Return [X, Y] of the center of cell containing provided text 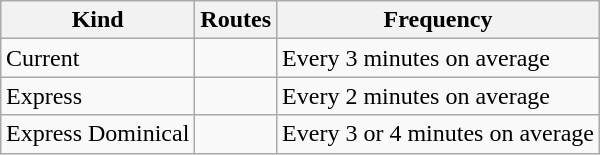
Every 2 minutes on average [438, 96]
Current [97, 58]
Express [97, 96]
Routes [236, 20]
Express Dominical [97, 134]
Frequency [438, 20]
Every 3 or 4 minutes on average [438, 134]
Kind [97, 20]
Every 3 minutes on average [438, 58]
